Determine the (X, Y) coordinate at the center of the cell enclosing the given text.  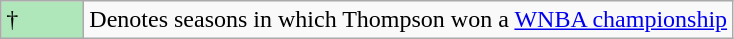
Denotes seasons in which Thompson won a WNBA championship (408, 20)
† (42, 20)
